Output the [x, y] coordinate of the center of the cell containing the given text.  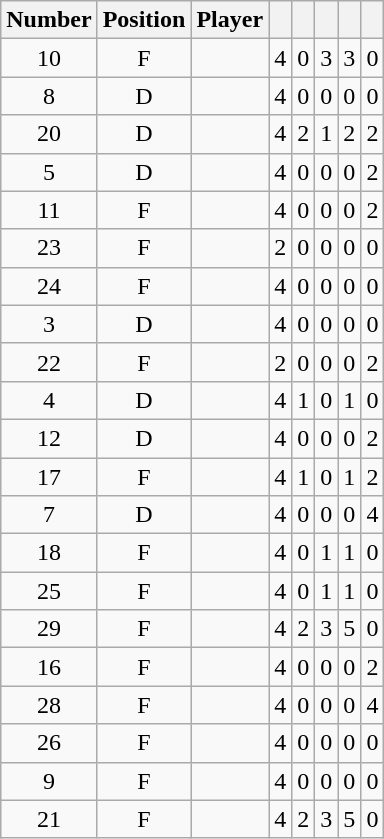
17 [49, 477]
9 [49, 781]
26 [49, 743]
25 [49, 591]
8 [49, 96]
Position [144, 20]
22 [49, 362]
12 [49, 438]
20 [49, 134]
Player [230, 20]
28 [49, 705]
Number [49, 20]
29 [49, 629]
10 [49, 58]
21 [49, 819]
23 [49, 248]
16 [49, 667]
11 [49, 210]
7 [49, 515]
18 [49, 553]
24 [49, 286]
